Identify which cell holds the provided text, then report its (X, Y) central coordinate. 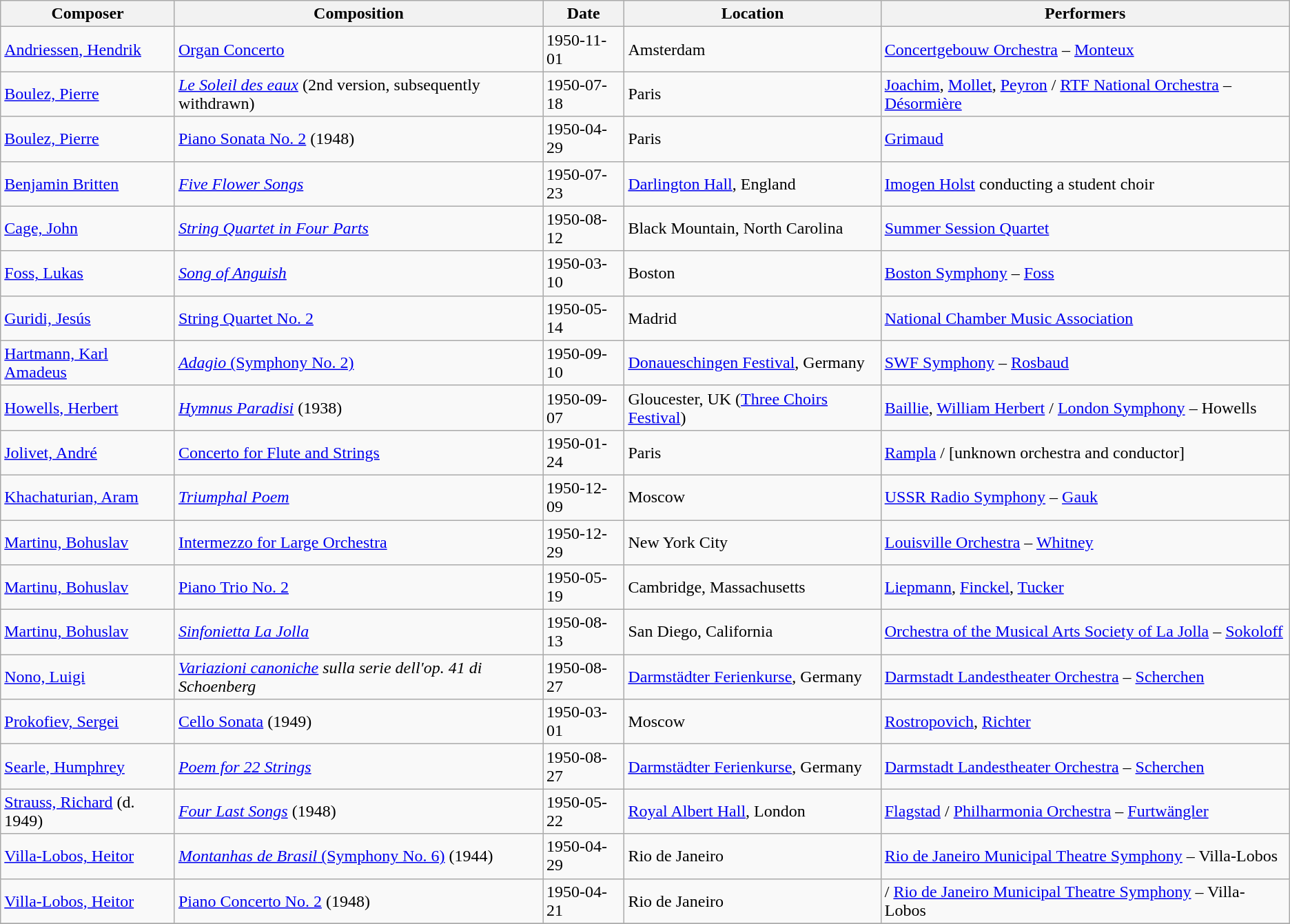
Foss, Lukas (88, 273)
Adagio (Symphony No. 2) (358, 362)
Howells, Herbert (88, 408)
Boston Symphony – Foss (1085, 273)
Gloucester, UK (Three Choirs Festival) (752, 408)
Black Mountain, North Carolina (752, 229)
1950-11-01 (584, 50)
Cage, John (88, 229)
Royal Albert Hall, London (752, 812)
1950-05-19 (584, 587)
National Chamber Music Association (1085, 318)
Amsterdam (752, 50)
Triumphal Poem (358, 497)
Rio de Janeiro Municipal Theatre Symphony – Villa-Lobos (1085, 856)
Concertgebouw Orchestra – Monteux (1085, 50)
Summer Session Quartet (1085, 229)
Donaueschingen Festival, Germany (752, 362)
Composer (88, 14)
SWF Symphony – Rosbaud (1085, 362)
Variazioni canoniche sulla serie dell'op. 41 di Schoenberg (358, 677)
1950-09-07 (584, 408)
Rostropovich, Richter (1085, 722)
Location (752, 14)
Jolivet, André (88, 452)
1950-07-23 (584, 183)
Sinfonietta La Jolla (358, 633)
Imogen Holst conducting a student choir (1085, 183)
1950-05-22 (584, 812)
1950-03-10 (584, 273)
Benjamin Britten (88, 183)
Date (584, 14)
Hymnus Paradisi (1938) (358, 408)
Piano Trio No. 2 (358, 587)
Madrid (752, 318)
1950-08-12 (584, 229)
Orchestra of the Musical Arts Society of La Jolla – Sokoloff (1085, 633)
Joachim, Mollet, Peyron / RTF National Orchestra – Désormière (1085, 94)
1950-12-29 (584, 542)
Liepmann, Finckel, Tucker (1085, 587)
Montanhas de Brasil (Symphony No. 6) (1944) (358, 856)
/ Rio de Janeiro Municipal Theatre Symphony – Villa-Lobos (1085, 901)
String Quartet No. 2 (358, 318)
Le Soleil des eaux (2nd version, subsequently withdrawn) (358, 94)
Intermezzo for Large Orchestra (358, 542)
Piano Sonata No. 2 (1948) (358, 139)
San Diego, California (752, 633)
Composition (358, 14)
Andriessen, Hendrik (88, 50)
1950-03-01 (584, 722)
Nono, Luigi (88, 677)
1950-01-24 (584, 452)
Grimaud (1085, 139)
1950-07-18 (584, 94)
Guridi, Jesús (88, 318)
1950-05-14 (584, 318)
Rampla / [unknown orchestra and conductor] (1085, 452)
Organ Concerto (358, 50)
Poem for 22 Strings (358, 766)
1950-08-13 (584, 633)
Strauss, Richard (d. 1949) (88, 812)
Concerto for Flute and Strings (358, 452)
Louisville Orchestra – Whitney (1085, 542)
Hartmann, Karl Amadeus (88, 362)
Song of Anguish (358, 273)
Piano Concerto No. 2 (1948) (358, 901)
Khachaturian, Aram (88, 497)
Performers (1085, 14)
1950-12-09 (584, 497)
Cambridge, Massachusetts (752, 587)
Searle, Humphrey (88, 766)
Four Last Songs (1948) (358, 812)
String Quartet in Four Parts (358, 229)
USSR Radio Symphony – Gauk (1085, 497)
Boston (752, 273)
Prokofiev, Sergei (88, 722)
Flagstad / Philharmonia Orchestra – Furtwängler (1085, 812)
Cello Sonata (1949) (358, 722)
Darlington Hall, England (752, 183)
New York City (752, 542)
1950-09-10 (584, 362)
Baillie, William Herbert / London Symphony – Howells (1085, 408)
1950-04-21 (584, 901)
Five Flower Songs (358, 183)
